Return the (x, y) coordinate for the center point of the cell that contains the specified text.  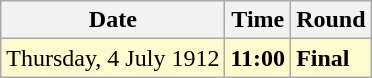
Thursday, 4 July 1912 (113, 58)
Time (258, 20)
11:00 (258, 58)
Date (113, 20)
Final (331, 58)
Round (331, 20)
